Determine the (x, y) coordinate at the center of the cell enclosing the given text.  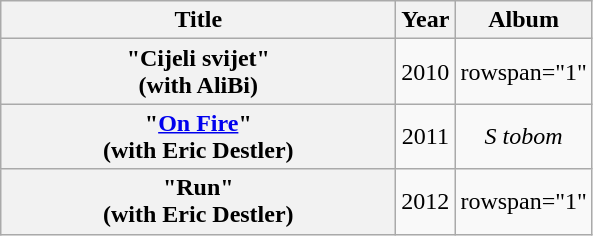
"Run"(with Eric Destler) (198, 202)
Album (524, 20)
2012 (426, 202)
"On Fire"(with Eric Destler) (198, 136)
2011 (426, 136)
Title (198, 20)
2010 (426, 72)
S tobom (524, 136)
"Cijeli svijet"(with AliBi) (198, 72)
Year (426, 20)
